Find where the given text appears and provide that cell's center as [X, Y] coordinate. 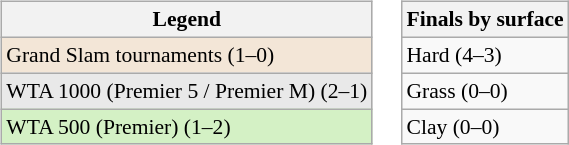
Grass (0–0) [484, 91]
WTA 500 (Premier) (1–2) [186, 127]
Grand Slam tournaments (1–0) [186, 55]
Hard (4–3) [484, 55]
Finals by surface [484, 20]
WTA 1000 (Premier 5 / Premier M) (2–1) [186, 91]
Legend [186, 20]
Clay (0–0) [484, 127]
